Find where the given text appears and provide that cell's center as (X, Y) coordinate. 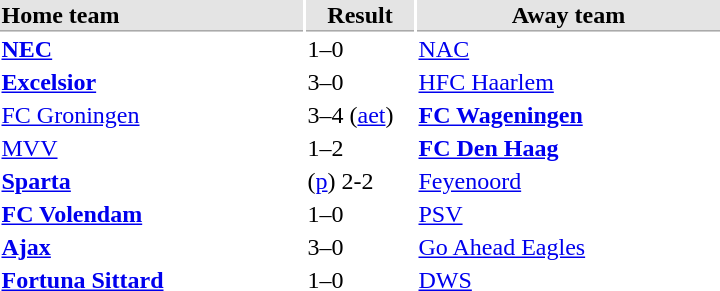
1–2 (360, 149)
Home team (152, 16)
HFC Haarlem (568, 83)
Excelsior (152, 83)
Go Ahead Eagles (568, 247)
FC Wageningen (568, 115)
3–4 (aet) (360, 115)
FC Den Haag (568, 149)
Feyenoord (568, 181)
MVV (152, 149)
Ajax (152, 247)
PSV (568, 215)
NAC (568, 49)
FC Groningen (152, 115)
NEC (152, 49)
(p) 2-2 (360, 181)
Away team (568, 16)
Result (360, 16)
FC Volendam (152, 215)
Sparta (152, 181)
